Scan for the cell matching the given text and deliver its (X, Y) coordinate at center. 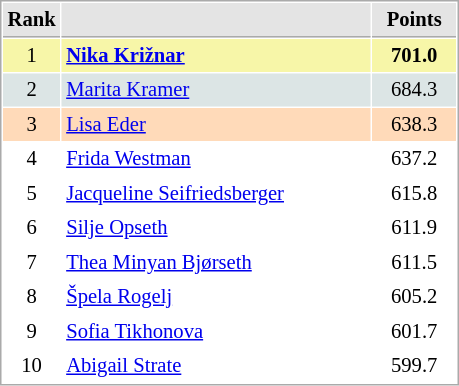
Marita Kramer (216, 90)
599.7 (414, 366)
Lisa Eder (216, 124)
8 (32, 296)
3 (32, 124)
Thea Minyan Bjørseth (216, 262)
684.3 (414, 90)
605.2 (414, 296)
Jacqueline Seifriedsberger (216, 194)
Abigail Strate (216, 366)
1 (32, 56)
601.7 (414, 332)
4 (32, 158)
Points (414, 20)
615.8 (414, 194)
10 (32, 366)
5 (32, 194)
Sofia Tikhonova (216, 332)
701.0 (414, 56)
Špela Rogelj (216, 296)
7 (32, 262)
2 (32, 90)
Rank (32, 20)
9 (32, 332)
638.3 (414, 124)
6 (32, 228)
Silje Opseth (216, 228)
637.2 (414, 158)
611.5 (414, 262)
Nika Križnar (216, 56)
611.9 (414, 228)
Frida Westman (216, 158)
